Determine the [X, Y] coordinate at the center of the cell enclosing the given text.  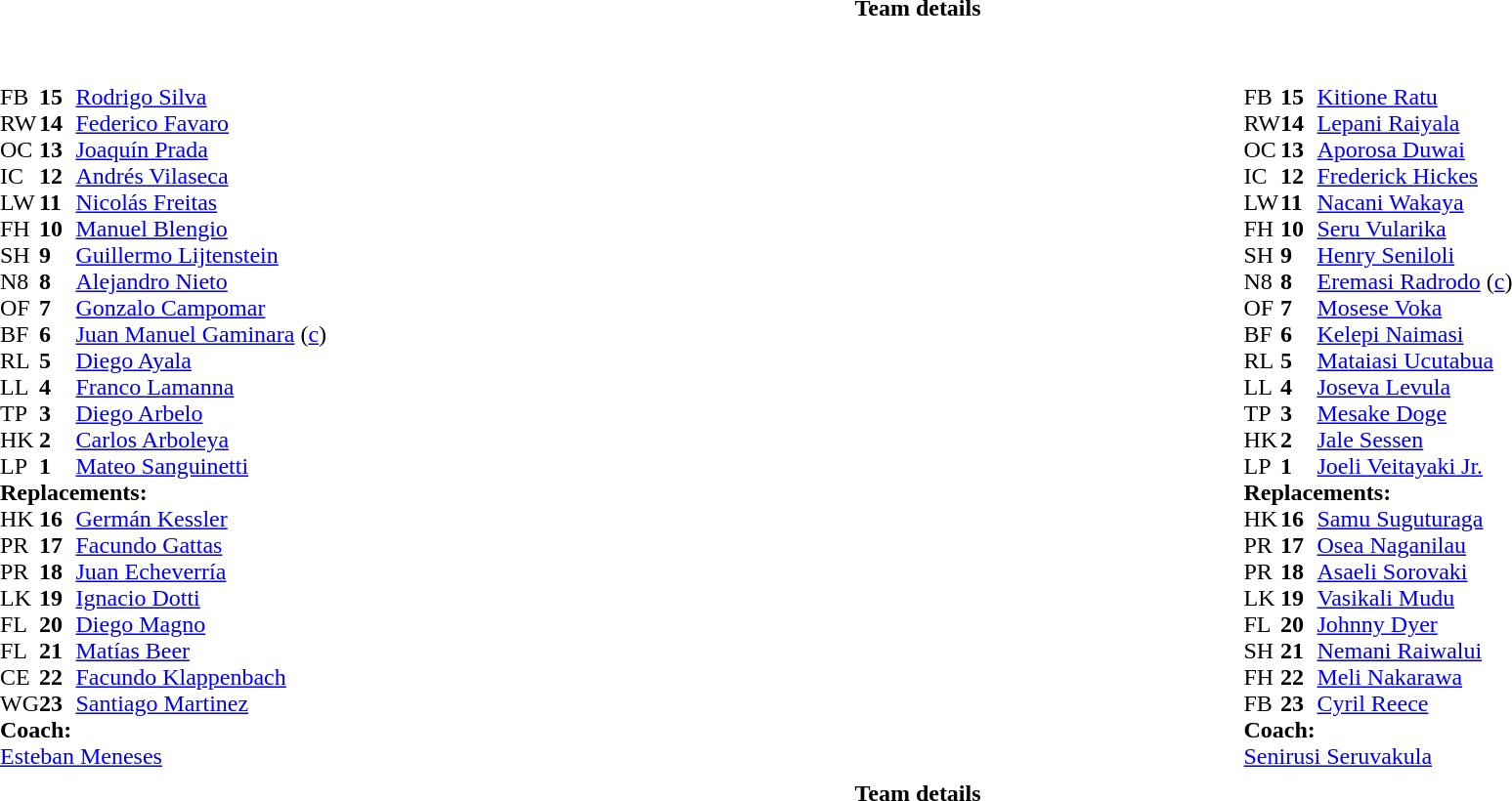
Facundo Klappenbach [201, 678]
Diego Arbelo [201, 414]
Guillermo Lijtenstein [201, 256]
Juan Echeverría [201, 572]
Gonzalo Campomar [201, 309]
Juan Manuel Gaminara (c) [201, 334]
Esteban Meneses [163, 756]
Nicolás Freitas [201, 203]
Federico Favaro [201, 123]
Franco Lamanna [201, 387]
CE [20, 678]
Diego Magno [201, 625]
Coach: [163, 731]
Diego Ayala [201, 361]
Alejandro Nieto [201, 281]
Facundo Gattas [201, 545]
Carlos Arboleya [201, 440]
Andrés Vilaseca [201, 176]
Germán Kessler [201, 520]
Rodrigo Silva [201, 98]
WG [20, 703]
Santiago Martinez [201, 703]
Mateo Sanguinetti [201, 467]
Manuel Blengio [201, 229]
Matías Beer [201, 651]
Joaquín Prada [201, 150]
Ignacio Dotti [201, 598]
Replacements: [163, 492]
